Locate the cell with the specified text and output its [x, y] center coordinate. 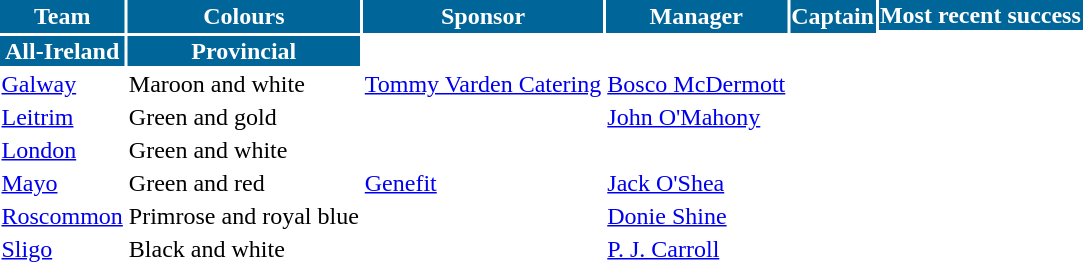
Roscommon [62, 216]
Captain [833, 16]
Primrose and royal blue [244, 216]
Green and red [244, 183]
Team [62, 16]
Green and gold [244, 117]
Leitrim [62, 117]
Bosco McDermott [696, 84]
Jack O'Shea [696, 183]
Tommy Varden Catering [483, 84]
Green and white [244, 150]
John O'Mahony [696, 117]
Galway [62, 84]
Provincial [244, 51]
Colours [244, 16]
Donie Shine [696, 216]
Sponsor [483, 16]
Mayo [62, 183]
Manager [696, 16]
Most recent success [980, 15]
Maroon and white [244, 84]
All-Ireland [62, 51]
Genefit [483, 183]
London [62, 150]
